Provide the (x, y) coordinate of the cell's center where the given text is located.  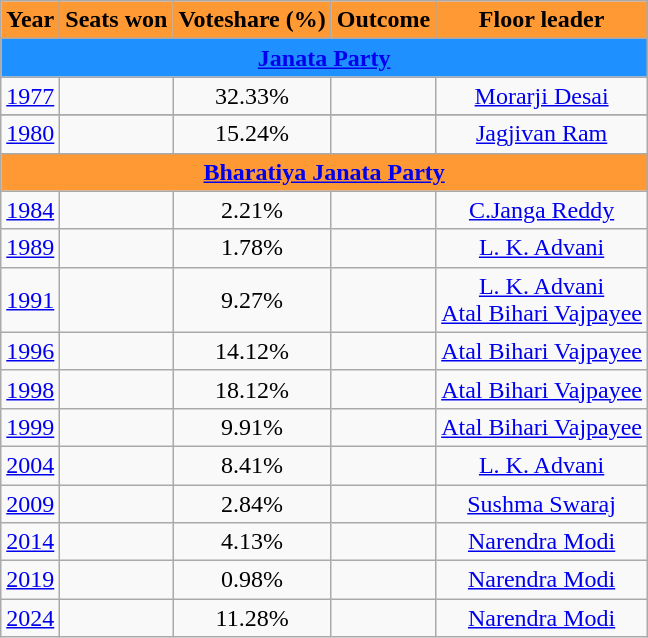
Voteshare (%) (252, 20)
1989 (30, 248)
1980 (30, 134)
11.28% (252, 618)
2024 (30, 618)
2004 (30, 465)
2.21% (252, 210)
1.78% (252, 248)
Seats won (116, 20)
1984 (30, 210)
1998 (30, 389)
9.27% (252, 300)
15.24% (252, 134)
1991 (30, 300)
C.Janga Reddy (542, 210)
L. K. AdvaniAtal Bihari Vajpayee (542, 300)
0.98% (252, 580)
18.12% (252, 389)
Sushma Swaraj (542, 503)
2009 (30, 503)
9.91% (252, 427)
Morarji Desai (542, 96)
2019 (30, 580)
1996 (30, 351)
8.41% (252, 465)
4.13% (252, 542)
Jagjivan Ram (542, 134)
Floor leader (542, 20)
2014 (30, 542)
32.33% (252, 96)
Outcome (383, 20)
1977 (30, 96)
Bharatiya Janata Party (324, 172)
1999 (30, 427)
Janata Party (324, 58)
2.84% (252, 503)
14.12% (252, 351)
Year (30, 20)
